For the text-containing cell, return its midpoint in (x, y) coordinate format. 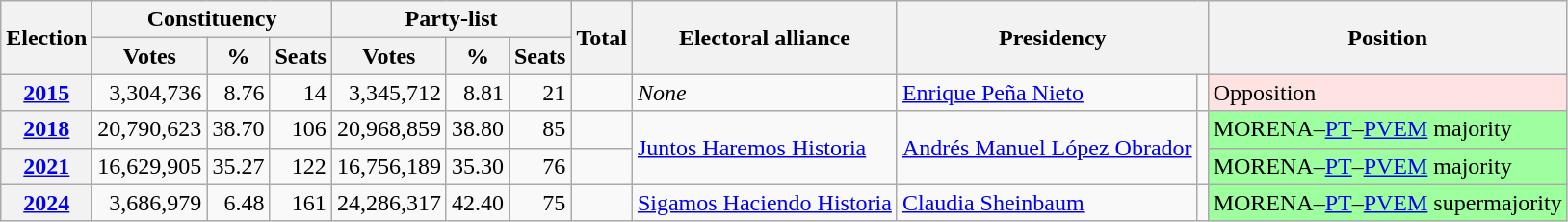
75 (539, 203)
16,629,905 (150, 166)
2024 (46, 203)
Sigamos Haciendo Historia (765, 203)
2018 (46, 129)
20,790,623 (150, 129)
2021 (46, 166)
122 (301, 166)
21 (539, 93)
42.40 (478, 203)
Party-list (451, 19)
None (765, 93)
MORENA–PT–PVEM supermajority (1387, 203)
3,304,736 (150, 93)
24,286,317 (389, 203)
106 (301, 129)
35.27 (239, 166)
Andrés Manuel López Obrador (1047, 148)
Juntos Haremos Historia (765, 148)
Presidency (1052, 38)
85 (539, 129)
Total (602, 38)
3,345,712 (389, 93)
38.80 (478, 129)
Enrique Peña Nieto (1047, 93)
Opposition (1387, 93)
35.30 (478, 166)
Constituency (212, 19)
3,686,979 (150, 203)
2015 (46, 93)
20,968,859 (389, 129)
Position (1387, 38)
14 (301, 93)
6.48 (239, 203)
Claudia Sheinbaum (1047, 203)
Electoral alliance (765, 38)
38.70 (239, 129)
Election (46, 38)
76 (539, 166)
16,756,189 (389, 166)
8.76 (239, 93)
161 (301, 203)
8.81 (478, 93)
